From the cell containing the given text, extract its center point as (x, y) coordinate. 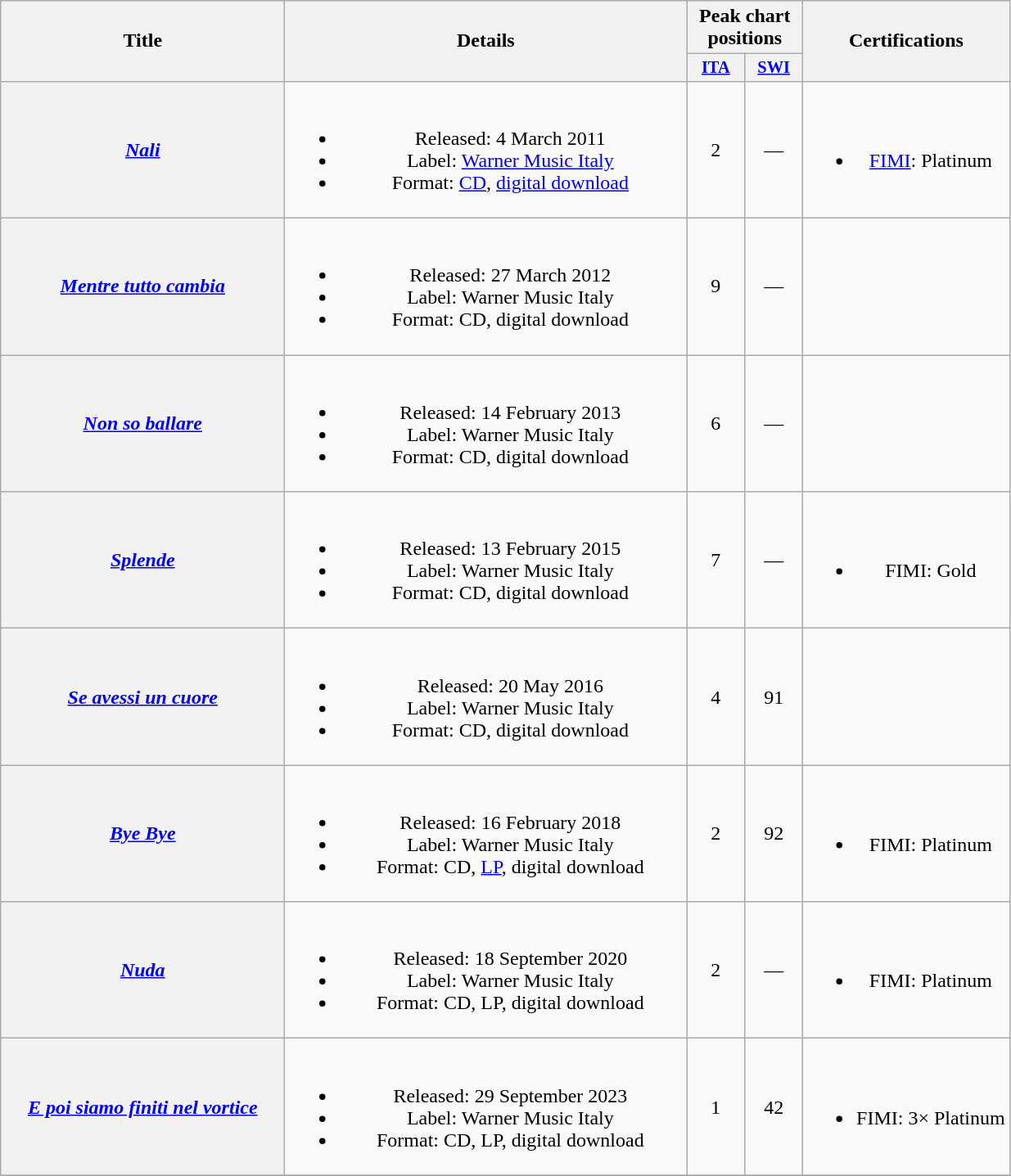
Released: 18 September 2020Label: Warner Music ItalyFormat: CD, LP, digital download (486, 971)
Certifications (907, 41)
9 (715, 286)
ITA (715, 68)
Title (142, 41)
Released: 16 February 2018Label: Warner Music ItalyFormat: CD, LP, digital download (486, 833)
Non so ballare (142, 424)
6 (715, 424)
Splende (142, 560)
7 (715, 560)
Se avessi un cuore (142, 697)
42 (774, 1106)
Released: 14 February 2013Label: Warner Music ItalyFormat: CD, digital download (486, 424)
E poi siamo finiti nel vortice (142, 1106)
Peak chart positions (745, 28)
Released: 27 March 2012Label: Warner Music ItalyFormat: CD, digital download (486, 286)
Bye Bye (142, 833)
Nali (142, 149)
FIMI: Gold (907, 560)
Released: 20 May 2016Label: Warner Music ItalyFormat: CD, digital download (486, 697)
Details (486, 41)
Released: 13 February 2015Label: Warner Music ItalyFormat: CD, digital download (486, 560)
Released: 4 March 2011Label: Warner Music ItalyFormat: CD, digital download (486, 149)
1 (715, 1106)
91 (774, 697)
FIMI: 3× Platinum (907, 1106)
4 (715, 697)
Released: 29 September 2023Label: Warner Music ItalyFormat: CD, LP, digital download (486, 1106)
Nuda (142, 971)
92 (774, 833)
Mentre tutto cambia (142, 286)
SWI (774, 68)
